Detect which cell encompasses the target text, then output its [x, y] center coordinate. 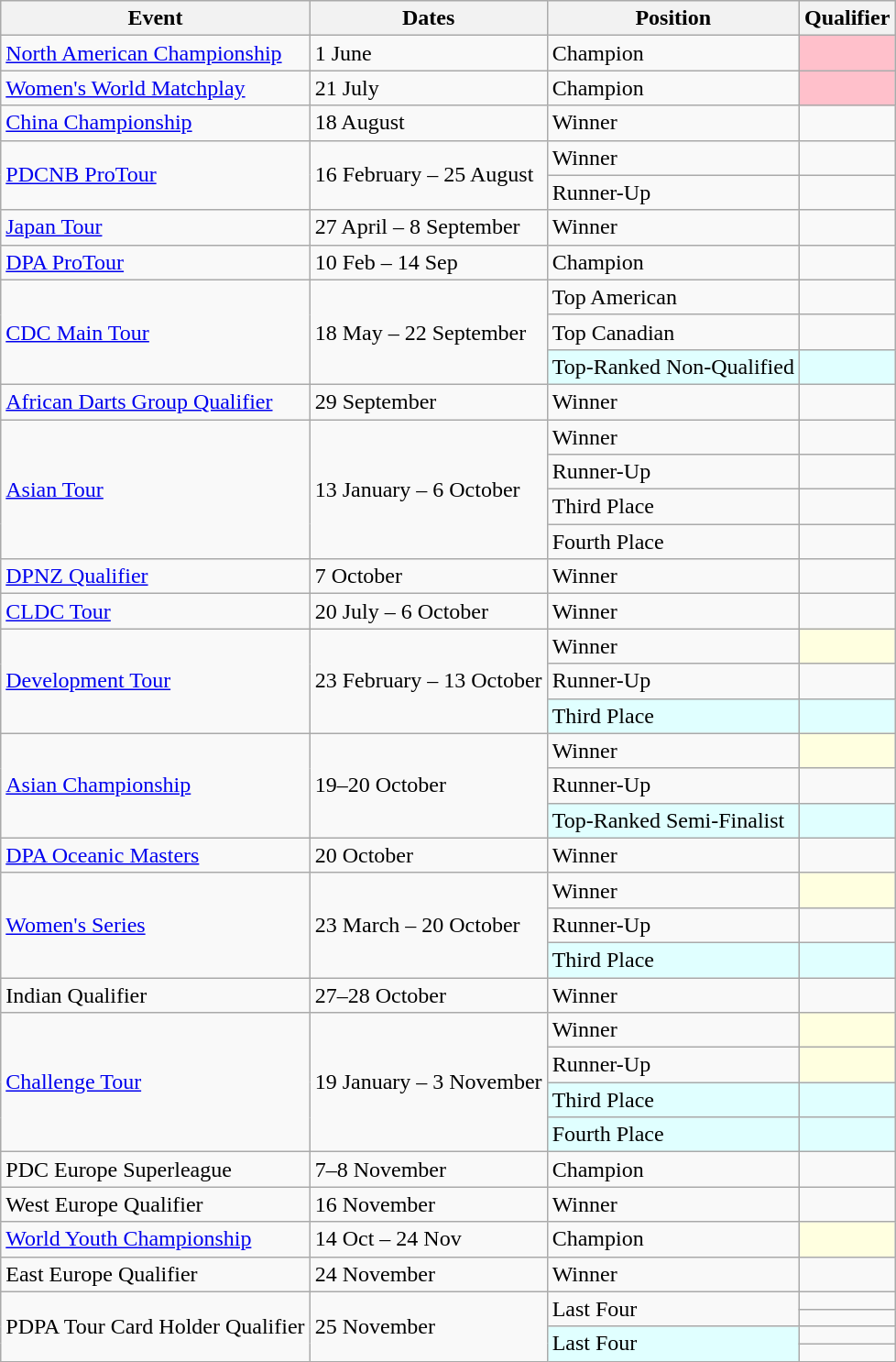
18 August [429, 123]
Challenge Tour [156, 1082]
27 April – 8 September [429, 227]
23 March – 20 October [429, 925]
1 June [429, 53]
PDPA Tour Card Holder Qualifier [156, 1326]
10 Feb – 14 Sep [429, 262]
20 October [429, 855]
13 January – 6 October [429, 489]
Event [156, 18]
23 February – 13 October [429, 681]
Top-Ranked Non-Qualified [672, 367]
North American Championship [156, 53]
Position [672, 18]
Top-Ranked Semi-Finalist [672, 820]
24 November [429, 1274]
DPNZ Qualifier [156, 577]
18 May – 22 September [429, 332]
Asian Tour [156, 489]
CLDC Tour [156, 611]
Women's Series [156, 925]
African Darts Group Qualifier [156, 401]
Top Canadian [672, 332]
DPA Oceanic Masters [156, 855]
Asian Championship [156, 785]
Japan Tour [156, 227]
DPA ProTour [156, 262]
Women's World Matchplay [156, 88]
27–28 October [429, 994]
China Championship [156, 123]
Dates [429, 18]
7 October [429, 577]
Top American [672, 297]
Indian Qualifier [156, 994]
19–20 October [429, 785]
Qualifier [847, 18]
Development Tour [156, 681]
West Europe Qualifier [156, 1204]
16 February – 25 August [429, 175]
PDCNB ProTour [156, 175]
19 January – 3 November [429, 1082]
21 July [429, 88]
7–8 November [429, 1170]
29 September [429, 401]
14 Oct – 24 Nov [429, 1239]
World Youth Championship [156, 1239]
25 November [429, 1326]
16 November [429, 1204]
East Europe Qualifier [156, 1274]
CDC Main Tour [156, 332]
PDC Europe Superleague [156, 1170]
20 July – 6 October [429, 611]
